Locate the cell with the specified text and output its (x, y) center coordinate. 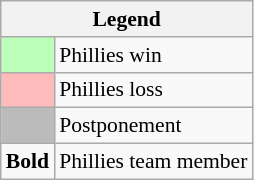
Phillies team member (153, 162)
Legend (127, 19)
Phillies win (153, 55)
Postponement (153, 126)
Bold (28, 162)
Phillies loss (153, 90)
